Return (x, y) of the center of cell containing provided text 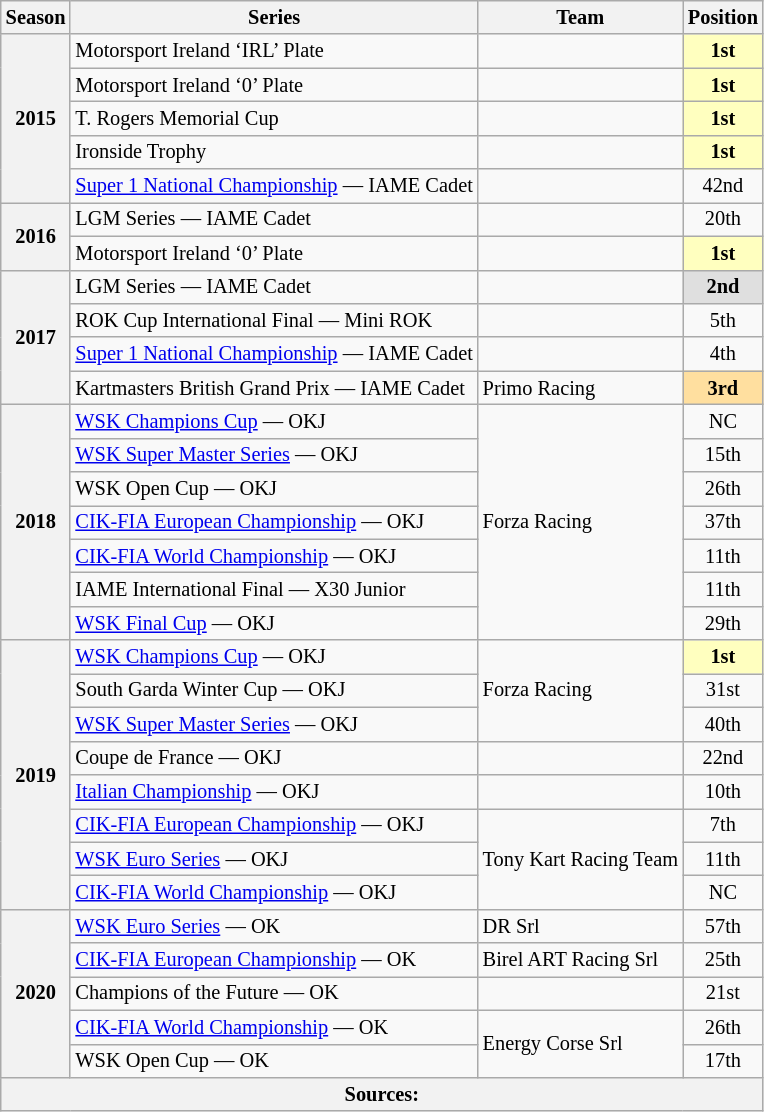
10th (723, 791)
Ironside Trophy (274, 152)
2020 (36, 993)
5th (723, 320)
CIK-FIA World Championship — OK (274, 1027)
Position (723, 17)
Coupe de France — OKJ (274, 758)
Primo Racing (580, 388)
57th (723, 926)
2nd (723, 287)
Kartmasters British Grand Prix — IAME Cadet (274, 388)
37th (723, 522)
Motorsport Ireland ‘IRL’ Plate (274, 51)
WSK Open Cup — OKJ (274, 489)
ROK Cup International Final — Mini ROK (274, 320)
25th (723, 960)
South Garda Winter Cup — OKJ (274, 690)
3rd (723, 388)
2017 (36, 338)
21st (723, 993)
WSK Final Cup — OKJ (274, 623)
Energy Corse Srl (580, 1044)
IAME International Final — X30 Junior (274, 589)
CIK-FIA European Championship — OK (274, 960)
Tony Kart Racing Team (580, 858)
20th (723, 219)
15th (723, 455)
7th (723, 825)
17th (723, 1061)
Birel ART Racing Srl (580, 960)
WSK Euro Series — OK (274, 926)
2015 (36, 118)
29th (723, 623)
2019 (36, 774)
4th (723, 354)
T. Rogers Memorial Cup (274, 118)
42nd (723, 186)
Champions of the Future — OK (274, 993)
2016 (36, 236)
Sources: (382, 1094)
40th (723, 724)
WSK Euro Series — OKJ (274, 859)
Series (274, 17)
WSK Open Cup — OK (274, 1061)
DR Srl (580, 926)
Italian Championship — OKJ (274, 791)
Season (36, 17)
31st (723, 690)
2018 (36, 522)
22nd (723, 758)
Team (580, 17)
